Return the (x, y) coordinate for the center point of the cell that contains the specified text.  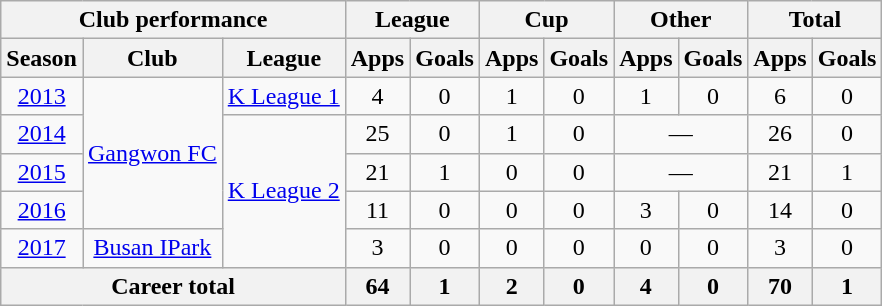
Club performance (174, 20)
2014 (42, 134)
Season (42, 58)
Club (152, 58)
Career total (174, 286)
11 (377, 210)
Total (815, 20)
14 (780, 210)
2 (511, 286)
K League 2 (284, 191)
26 (780, 134)
Cup (546, 20)
Other (681, 20)
2015 (42, 172)
2016 (42, 210)
2017 (42, 248)
64 (377, 286)
70 (780, 286)
25 (377, 134)
6 (780, 96)
K League 1 (284, 96)
2013 (42, 96)
Busan IPark (152, 248)
Gangwon FC (152, 153)
